Provide the (x, y) coordinate of the cell's center where the given text is located.  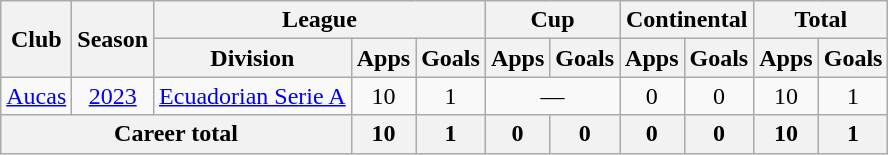
Season (113, 39)
Ecuadorian Serie A (253, 96)
Club (36, 39)
2023 (113, 96)
Division (253, 58)
Career total (176, 134)
Total (821, 20)
Aucas (36, 96)
Cup (552, 20)
— (552, 96)
Continental (687, 20)
League (320, 20)
